Provide the [X, Y] coordinate of the cell's center where the given text is located.  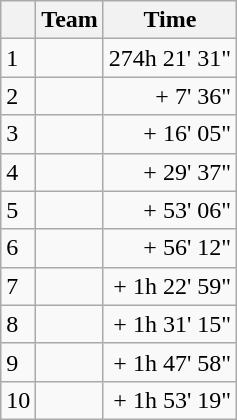
Time [170, 20]
6 [18, 248]
+ 1h 47' 58" [170, 362]
5 [18, 210]
Team [70, 20]
8 [18, 324]
+ 1h 22' 59" [170, 286]
3 [18, 134]
2 [18, 96]
9 [18, 362]
4 [18, 172]
+ 1h 31' 15" [170, 324]
1 [18, 58]
+ 53' 06" [170, 210]
+ 16' 05" [170, 134]
+ 56' 12" [170, 248]
+ 7' 36" [170, 96]
10 [18, 400]
+ 29' 37" [170, 172]
274h 21' 31" [170, 58]
7 [18, 286]
+ 1h 53' 19" [170, 400]
